Determine the (X, Y) coordinate at the center of the cell enclosing the given text.  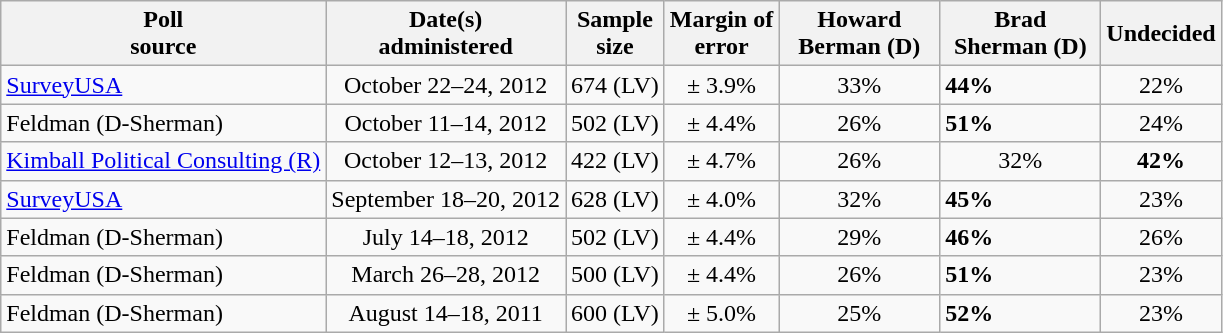
42% (1161, 161)
674 (LV) (616, 85)
March 26–28, 2012 (446, 275)
± 4.7% (721, 161)
August 14–18, 2011 (446, 313)
Kimball Political Consulting (R) (164, 161)
44% (1020, 85)
45% (1020, 199)
Samplesize (616, 34)
Date(s)administered (446, 34)
October 12–13, 2012 (446, 161)
29% (860, 237)
600 (LV) (616, 313)
October 22–24, 2012 (446, 85)
± 5.0% (721, 313)
Pollsource (164, 34)
25% (860, 313)
BradSherman (D) (1020, 34)
24% (1161, 123)
Margin oferror (721, 34)
HowardBerman (D) (860, 34)
628 (LV) (616, 199)
± 3.9% (721, 85)
October 11–14, 2012 (446, 123)
422 (LV) (616, 161)
52% (1020, 313)
Undecided (1161, 34)
22% (1161, 85)
500 (LV) (616, 275)
July 14–18, 2012 (446, 237)
± 4.0% (721, 199)
33% (860, 85)
September 18–20, 2012 (446, 199)
46% (1020, 237)
